From the cell containing the given text, extract its center point as (X, Y) coordinate. 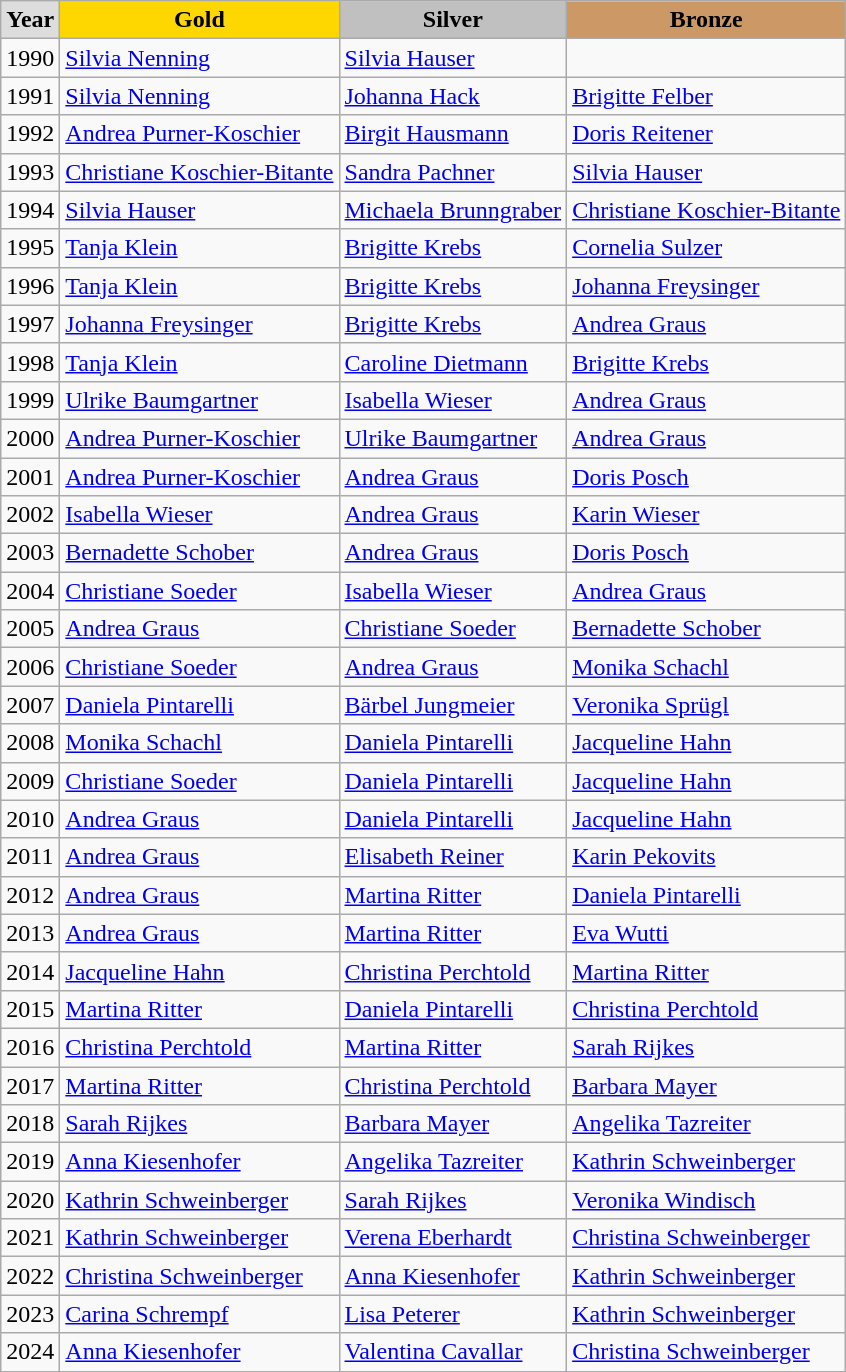
2024 (30, 1352)
1996 (30, 286)
1995 (30, 248)
Elisabeth Reiner (453, 857)
2005 (30, 629)
1991 (30, 96)
Bronze (706, 20)
2000 (30, 438)
1992 (30, 134)
2004 (30, 591)
Brigitte Felber (706, 96)
2015 (30, 1009)
Caroline Dietmann (453, 362)
Bärbel Jungmeier (453, 705)
Cornelia Sulzer (706, 248)
Doris Reitener (706, 134)
1999 (30, 400)
2023 (30, 1314)
2021 (30, 1238)
2003 (30, 553)
Year (30, 20)
Silver (453, 20)
Johanna Hack (453, 96)
2019 (30, 1162)
2016 (30, 1047)
Gold (200, 20)
2020 (30, 1200)
2022 (30, 1276)
Karin Wieser (706, 515)
2002 (30, 515)
2008 (30, 743)
1990 (30, 58)
2017 (30, 1085)
2011 (30, 857)
2001 (30, 477)
Birgit Hausmann (453, 134)
Verena Eberhardt (453, 1238)
Sandra Pachner (453, 172)
2010 (30, 819)
2009 (30, 781)
Valentina Cavallar (453, 1352)
2014 (30, 971)
2012 (30, 895)
1997 (30, 324)
Carina Schrempf (200, 1314)
Lisa Peterer (453, 1314)
Veronika Windisch (706, 1200)
1998 (30, 362)
2006 (30, 667)
2018 (30, 1124)
1994 (30, 210)
1993 (30, 172)
Karin Pekovits (706, 857)
Veronika Sprügl (706, 705)
Michaela Brunngraber (453, 210)
2013 (30, 933)
2007 (30, 705)
Eva Wutti (706, 933)
